For the text-containing cell, return its midpoint in [X, Y] coordinate format. 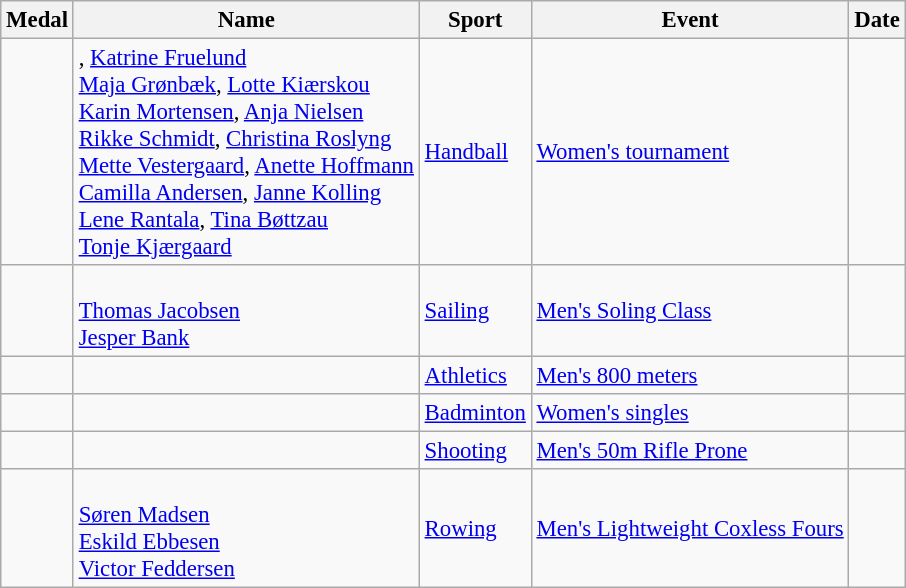
Date [877, 20]
Shooting [475, 451]
Women's tournament [690, 152]
Handball [475, 152]
Sailing [475, 311]
Sport [475, 20]
Athletics [475, 376]
Women's singles [690, 413]
Men's 50m Rifle Prone [690, 451]
Medal [38, 20]
Men's 800 meters [690, 376]
Badminton [475, 413]
Event [690, 20]
Name [246, 20]
Men's Soling Class [690, 311]
Thomas JacobsenJesper Bank [246, 311]
